Capture the cell that displays the provided text and extract its (X, Y) central coordinate. 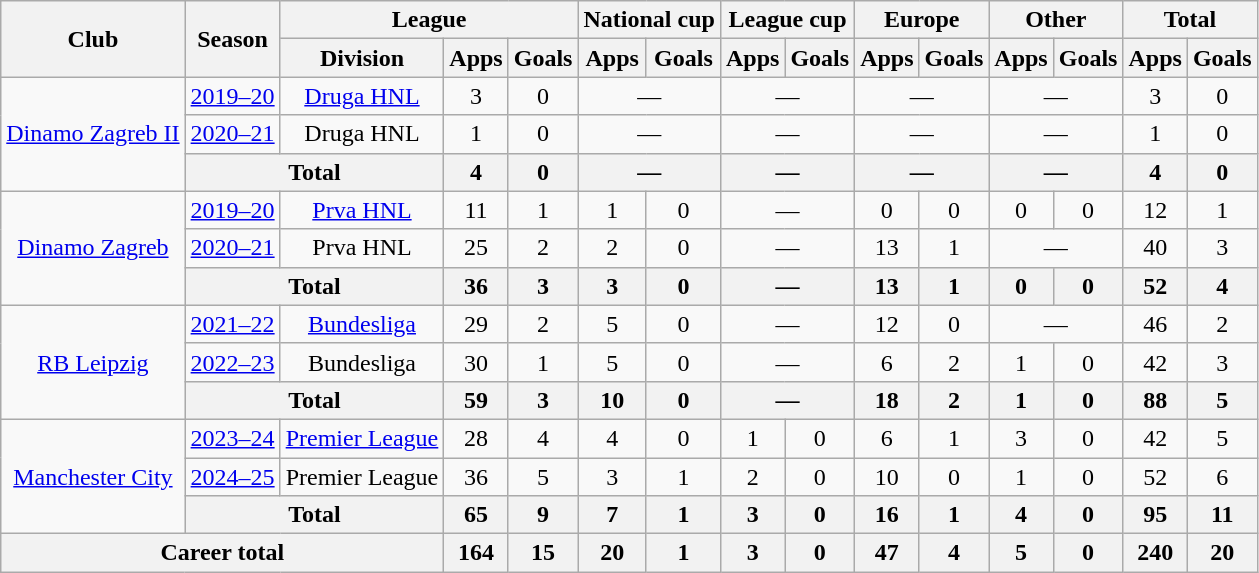
Division (362, 58)
46 (1155, 324)
16 (887, 515)
League (429, 20)
88 (1155, 400)
7 (612, 515)
47 (887, 553)
Europe (922, 20)
RB Leipzig (93, 362)
National cup (649, 20)
Season (232, 39)
Other (1056, 20)
9 (543, 515)
59 (476, 400)
Manchester City (93, 476)
65 (476, 515)
2022–23 (232, 362)
240 (1155, 553)
Club (93, 39)
29 (476, 324)
28 (476, 438)
30 (476, 362)
2021–22 (232, 324)
164 (476, 553)
2023–24 (232, 438)
Dinamo Zagreb II (93, 134)
Career total (222, 553)
15 (543, 553)
40 (1155, 248)
25 (476, 248)
2024–25 (232, 477)
95 (1155, 515)
League cup (787, 20)
18 (887, 400)
Dinamo Zagreb (93, 248)
